Locate the cell with the specified text and output its (X, Y) center coordinate. 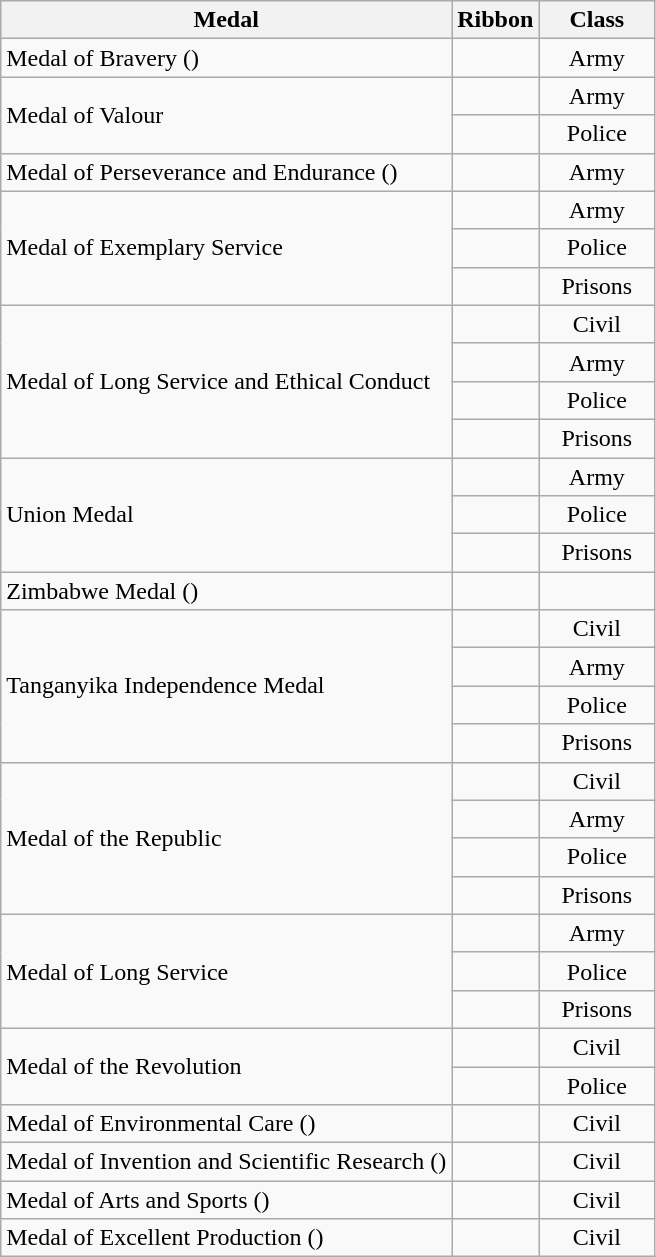
Medal of the Republic (226, 838)
Ribbon (496, 20)
Medal (226, 20)
Medal of Environmental Care () (226, 1124)
Medal of the Revolution (226, 1066)
Zimbabwe Medal () (226, 591)
Tanganyika Independence Medal (226, 686)
Medal of Bravery () (226, 58)
Medal of Perseverance and Endurance () (226, 172)
Class (597, 20)
Medal of Invention and Scientific Research () (226, 1162)
Medal of Exemplary Service (226, 248)
Medal of Long Service (226, 971)
Union Medal (226, 515)
Medal of Excellent Production () (226, 1238)
Medal of Arts and Sports () (226, 1200)
Medal of Valour (226, 115)
Medal of Long Service and Ethical Conduct (226, 381)
